Pinpoint the cell where the given text exists, returning its (x, y) midpoint coordinate. 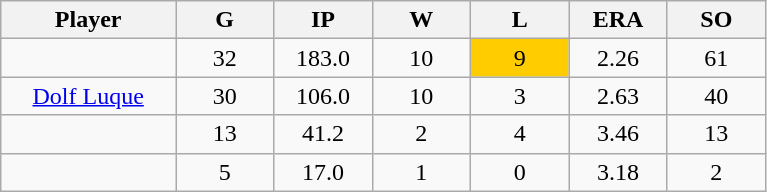
17.0 (323, 172)
ERA (618, 20)
IP (323, 20)
Player (88, 20)
SO (716, 20)
183.0 (323, 58)
3.46 (618, 134)
1 (421, 172)
5 (225, 172)
W (421, 20)
41.2 (323, 134)
9 (520, 58)
3 (520, 96)
2.63 (618, 96)
4 (520, 134)
L (520, 20)
Dolf Luque (88, 96)
0 (520, 172)
30 (225, 96)
40 (716, 96)
2.26 (618, 58)
106.0 (323, 96)
32 (225, 58)
61 (716, 58)
G (225, 20)
3.18 (618, 172)
